For the text-containing cell, return its midpoint in [X, Y] coordinate format. 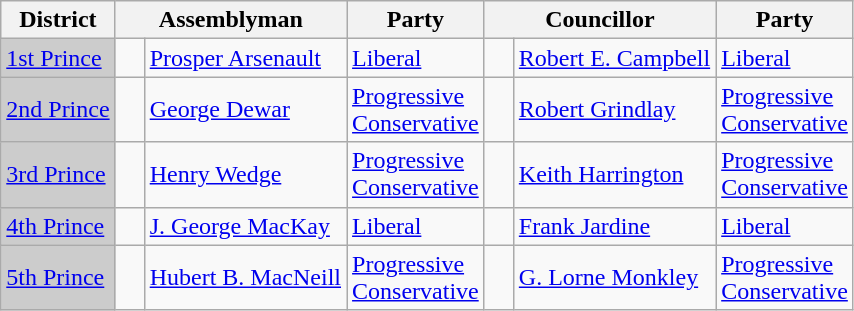
1st Prince [58, 58]
Assemblyman [230, 20]
Prosper Arsenault [245, 58]
3rd Prince [58, 174]
G. Lorne Monkley [614, 278]
District [58, 20]
George Dewar [245, 110]
J. George MacKay [245, 226]
Hubert B. MacNeill [245, 278]
Frank Jardine [614, 226]
Councillor [600, 20]
Robert Grindlay [614, 110]
2nd Prince [58, 110]
Robert E. Campbell [614, 58]
4th Prince [58, 226]
Keith Harrington [614, 174]
Henry Wedge [245, 174]
5th Prince [58, 278]
